Find where the given text appears and provide that cell's center as [X, Y] coordinate. 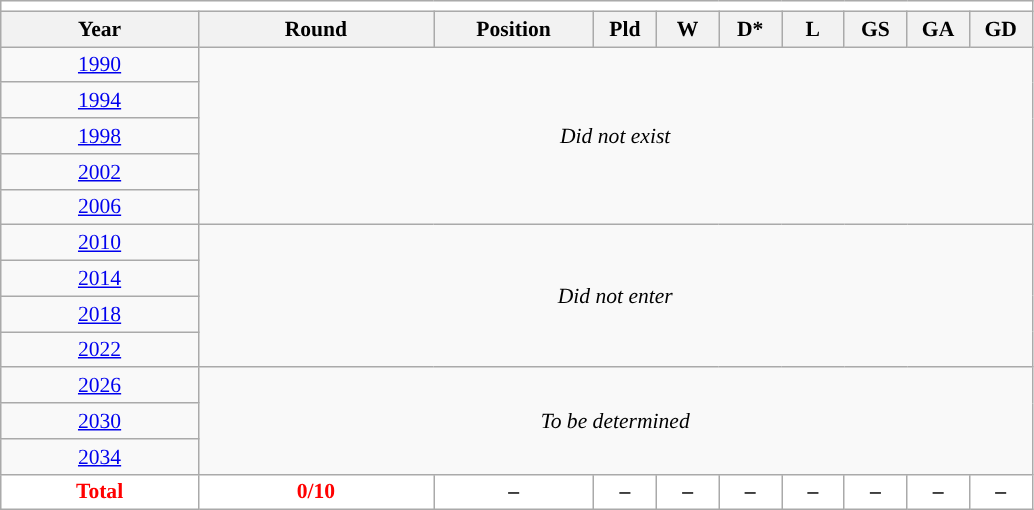
L [814, 29]
Total [100, 492]
0/10 [316, 492]
1994 [100, 101]
D* [750, 29]
Pld [626, 29]
2022 [100, 350]
1990 [100, 65]
2030 [100, 421]
W [688, 29]
2006 [100, 207]
Did not exist [615, 136]
2026 [100, 386]
Year [100, 29]
2014 [100, 279]
2002 [100, 172]
2010 [100, 243]
GD [1000, 29]
Did not enter [615, 296]
To be determined [615, 422]
Position [514, 29]
GA [938, 29]
2018 [100, 314]
Round [316, 29]
2034 [100, 457]
GS [876, 29]
1998 [100, 136]
